Return (x, y) of the center of cell containing provided text 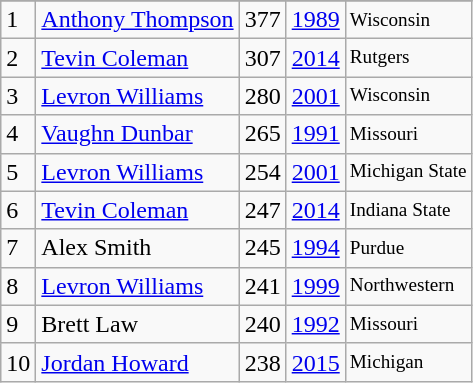
Rutgers (408, 58)
280 (262, 96)
240 (262, 324)
8 (18, 286)
Indiana State (408, 210)
1999 (316, 286)
1991 (316, 134)
Vaughn Dunbar (138, 134)
Alex Smith (138, 248)
Michigan State (408, 172)
Purdue (408, 248)
6 (18, 210)
254 (262, 172)
Jordan Howard (138, 362)
1 (18, 20)
247 (262, 210)
245 (262, 248)
7 (18, 248)
Anthony Thompson (138, 20)
Northwestern (408, 286)
1994 (316, 248)
2015 (316, 362)
Brett Law (138, 324)
238 (262, 362)
1989 (316, 20)
10 (18, 362)
Michigan (408, 362)
9 (18, 324)
377 (262, 20)
5 (18, 172)
307 (262, 58)
3 (18, 96)
241 (262, 286)
2 (18, 58)
265 (262, 134)
4 (18, 134)
1992 (316, 324)
